Detect which cell encompasses the target text, then output its (x, y) center coordinate. 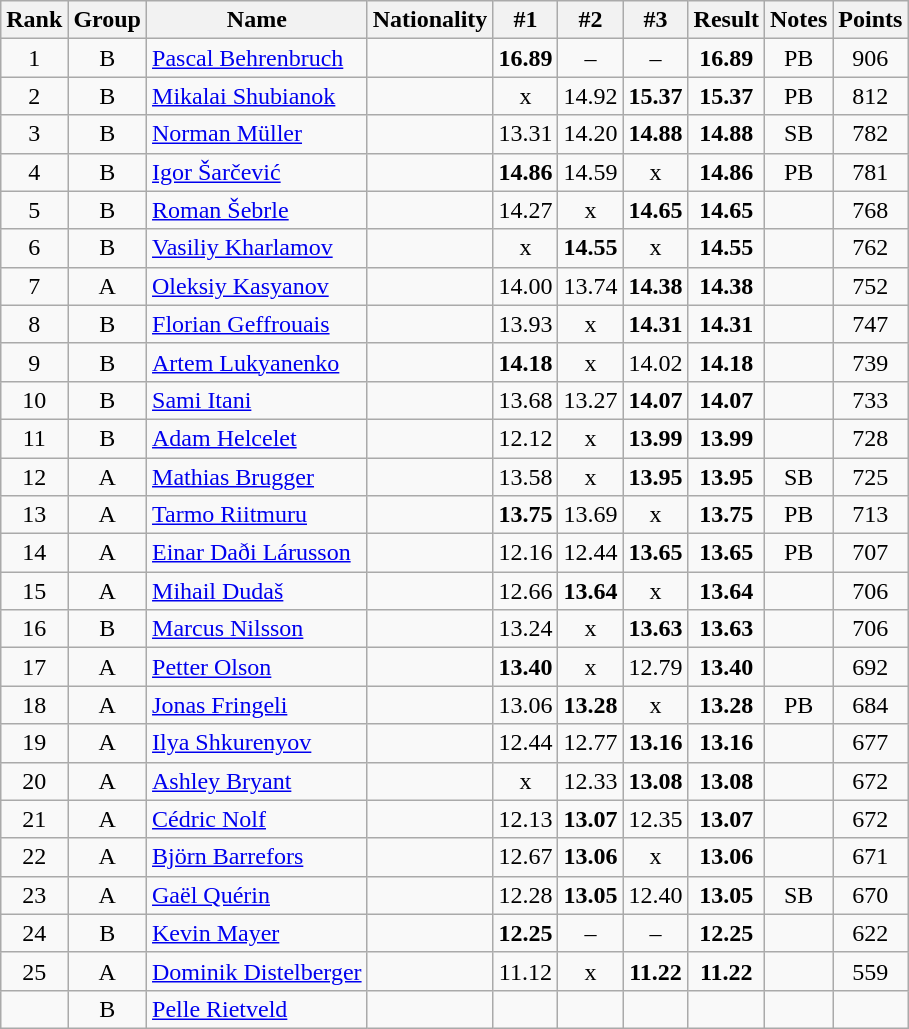
677 (870, 743)
Ashley Bryant (258, 781)
781 (870, 172)
768 (870, 210)
622 (870, 933)
Björn Barrefors (258, 857)
#2 (590, 20)
Tarmo Riitmuru (258, 515)
12.35 (656, 819)
752 (870, 286)
15 (34, 591)
762 (870, 248)
Oleksiy Kasyanov (258, 286)
16 (34, 629)
Petter Olson (258, 667)
13 (34, 515)
713 (870, 515)
12.77 (590, 743)
14.02 (656, 362)
12.33 (590, 781)
12.13 (526, 819)
10 (34, 400)
Notes (798, 20)
2 (34, 96)
25 (34, 971)
Roman Šebrle (258, 210)
11.12 (526, 971)
Group (108, 20)
1 (34, 58)
Points (870, 20)
739 (870, 362)
Igor Šarčević (258, 172)
8 (34, 324)
24 (34, 933)
812 (870, 96)
6 (34, 248)
13.58 (526, 477)
Marcus Nilsson (258, 629)
14.00 (526, 286)
14.59 (590, 172)
Einar Daði Lárusson (258, 553)
Sami Itani (258, 400)
17 (34, 667)
13.24 (526, 629)
Pelle Rietveld (258, 1009)
12.67 (526, 857)
12.79 (656, 667)
#3 (656, 20)
13.93 (526, 324)
13.69 (590, 515)
19 (34, 743)
684 (870, 705)
#1 (526, 20)
Vasiliy Kharlamov (258, 248)
Result (726, 20)
782 (870, 134)
Jonas Fringeli (258, 705)
707 (870, 553)
13.74 (590, 286)
725 (870, 477)
18 (34, 705)
Pascal Behrenbruch (258, 58)
5 (34, 210)
670 (870, 895)
12.12 (526, 438)
Ilya Shkurenyov (258, 743)
12 (34, 477)
12.28 (526, 895)
3 (34, 134)
Gaël Quérin (258, 895)
Dominik Distelberger (258, 971)
Mikalai Shubianok (258, 96)
Mihail Dudaš (258, 591)
Rank (34, 20)
906 (870, 58)
12.16 (526, 553)
23 (34, 895)
14.92 (590, 96)
733 (870, 400)
12.40 (656, 895)
Cédric Nolf (258, 819)
Norman Müller (258, 134)
14.27 (526, 210)
14.20 (590, 134)
13.68 (526, 400)
13.31 (526, 134)
728 (870, 438)
747 (870, 324)
4 (34, 172)
671 (870, 857)
Florian Geffrouais (258, 324)
11 (34, 438)
12.66 (526, 591)
Name (258, 20)
Artem Lukyanenko (258, 362)
22 (34, 857)
20 (34, 781)
692 (870, 667)
13.27 (590, 400)
Mathias Brugger (258, 477)
7 (34, 286)
Adam Helcelet (258, 438)
Nationality (430, 20)
21 (34, 819)
9 (34, 362)
14 (34, 553)
Kevin Mayer (258, 933)
559 (870, 971)
